Determine the (X, Y) coordinate at the center of the cell enclosing the given text.  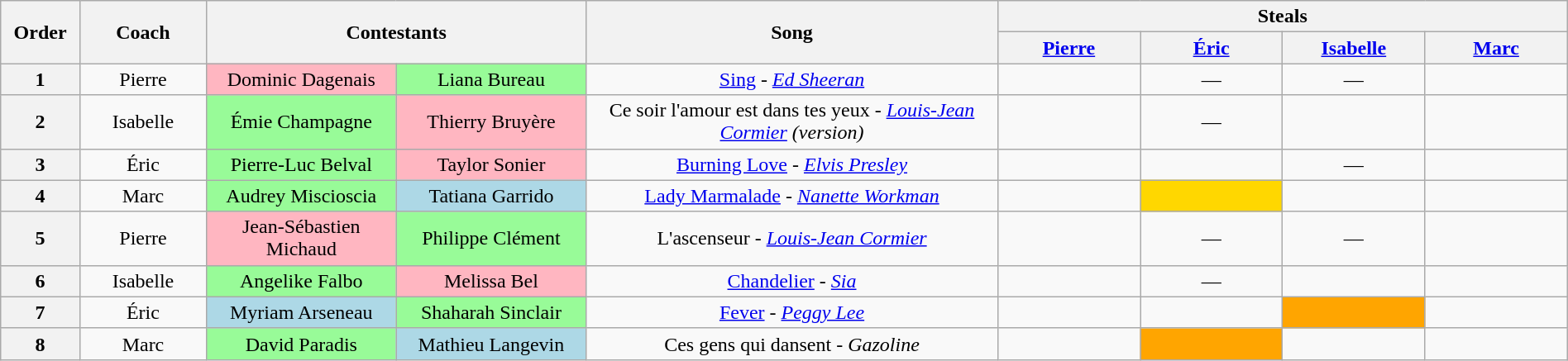
5 (41, 238)
6 (41, 281)
Melissa Bel (491, 281)
Mathieu Langevin (491, 344)
Tatiana Garrido (491, 196)
Fever - Peggy Lee (792, 312)
Philippe Clément (491, 238)
Thierry Bruyère (491, 122)
Shaharah Sinclair (491, 312)
L'ascenseur - Louis-Jean Cormier (792, 238)
2 (41, 122)
David Paradis (301, 344)
Song (792, 32)
Ce soir l'amour est dans tes yeux - Louis-Jean Cormier (version) (792, 122)
Chandelier - Sia (792, 281)
Order (41, 32)
1 (41, 79)
4 (41, 196)
Jean-Sébastien Michaud (301, 238)
8 (41, 344)
Dominic Dagenais (301, 79)
Émie Champagne (301, 122)
7 (41, 312)
Myriam Arseneau (301, 312)
Lady Marmalade - Nanette Workman (792, 196)
Taylor Sonier (491, 164)
Burning Love - Elvis Presley (792, 164)
Coach (142, 32)
Liana Bureau (491, 79)
Ces gens qui dansent - Gazoline (792, 344)
3 (41, 164)
Steals (1282, 17)
Contestants (395, 32)
Sing - Ed Sheeran (792, 79)
Audrey Miscioscia (301, 196)
Angelike Falbo (301, 281)
Pierre-Luc Belval (301, 164)
